For the text-containing cell, return its midpoint in (x, y) coordinate format. 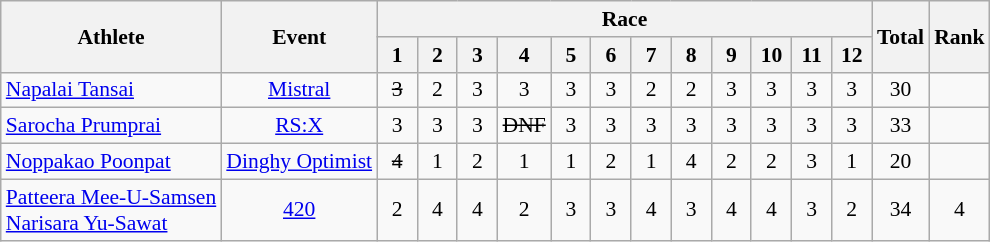
Noppakao Poonpat (112, 162)
Dinghy Optimist (299, 162)
DNF (524, 126)
12 (852, 55)
33 (900, 126)
RS:X (299, 126)
34 (900, 210)
8 (691, 55)
7 (651, 55)
9 (731, 55)
Patteera Mee-U-SamsenNarisara Yu-Sawat (112, 210)
Athlete (112, 36)
Race (624, 19)
Napalai Tansai (112, 90)
Mistral (299, 90)
5 (571, 55)
Rank (960, 36)
420 (299, 210)
11 (812, 55)
6 (611, 55)
Event (299, 36)
10 (771, 55)
20 (900, 162)
Sarocha Prumprai (112, 126)
Total (900, 36)
30 (900, 90)
